Detect which cell encompasses the target text, then output its [x, y] center coordinate. 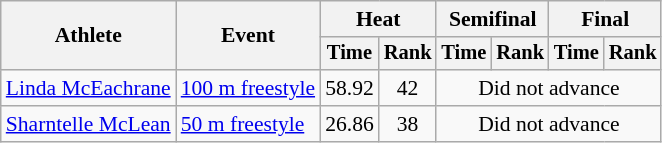
42 [408, 88]
Linda McEachrane [88, 88]
50 m freestyle [248, 124]
Athlete [88, 36]
26.86 [350, 124]
Heat [378, 19]
Final [605, 19]
Event [248, 36]
100 m freestyle [248, 88]
Sharntelle McLean [88, 124]
Semifinal [492, 19]
38 [408, 124]
58.92 [350, 88]
